Return the [X, Y] coordinate for the center point of the cell that contains the specified text.  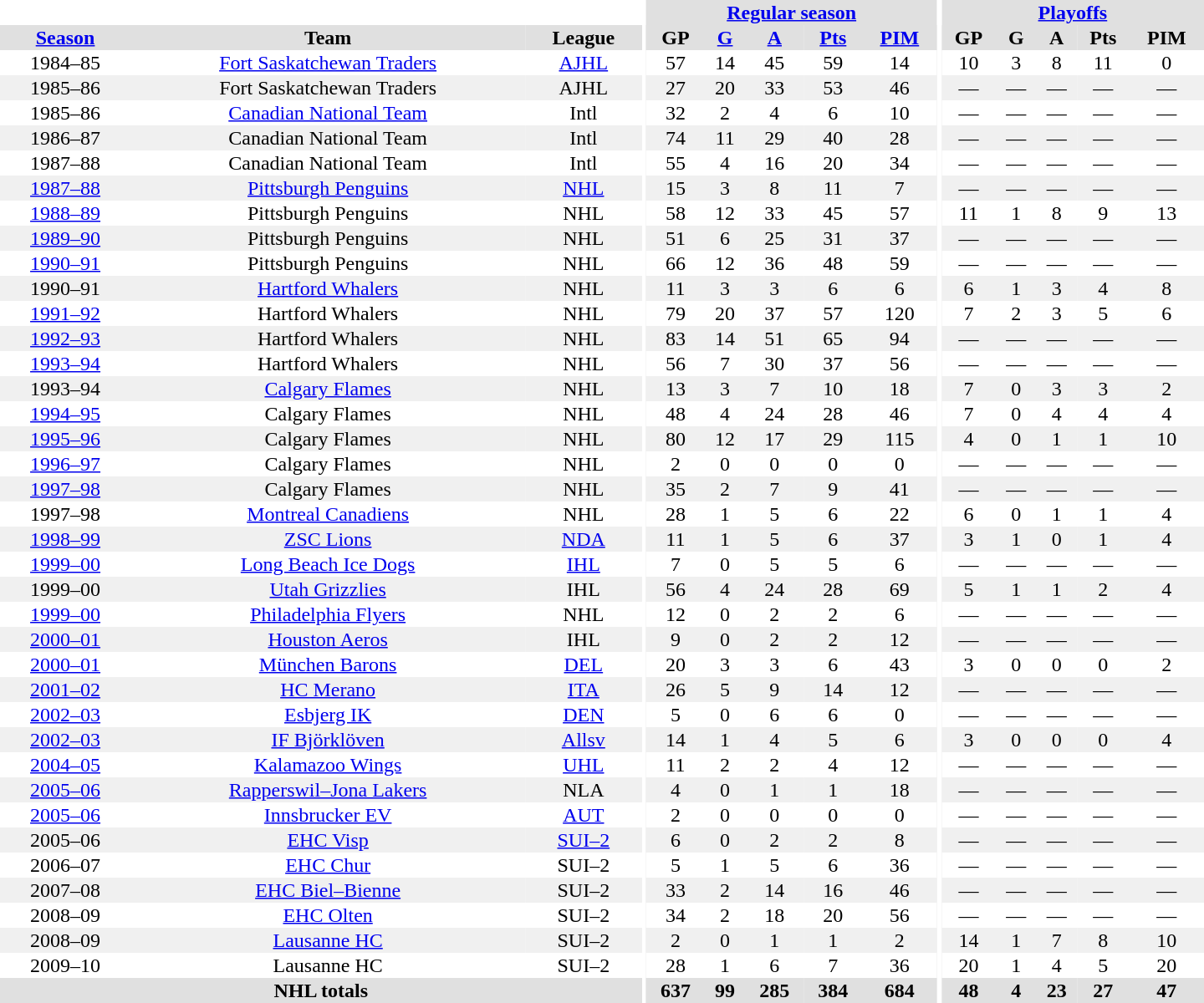
65 [833, 339]
74 [676, 138]
53 [833, 88]
Playoffs [1073, 13]
120 [900, 313]
1992–93 [65, 339]
15 [676, 188]
IF Björklöven [328, 740]
25 [774, 238]
AUT [584, 815]
1988–89 [65, 213]
35 [676, 489]
23 [1056, 990]
Season [65, 38]
17 [774, 439]
Long Beach Ice Dogs [328, 564]
2006–07 [65, 865]
München Barons [328, 664]
94 [900, 339]
83 [676, 339]
43 [900, 664]
EHC Biel–Bienne [328, 890]
1991–92 [65, 313]
58 [676, 213]
1989–90 [65, 238]
1996–97 [65, 464]
Rapperswil–Jona Lakers [328, 790]
2009–10 [65, 965]
1998–99 [65, 539]
NDA [584, 539]
41 [900, 489]
2007–08 [65, 890]
1984–85 [65, 63]
NHL totals [321, 990]
HC Merano [328, 690]
1986–87 [65, 138]
DEN [584, 715]
Houston Aeros [328, 639]
League [584, 38]
55 [676, 163]
22 [900, 514]
Innsbrucker EV [328, 815]
384 [833, 990]
EHC Olten [328, 915]
32 [676, 113]
80 [676, 439]
1994–95 [65, 414]
30 [774, 364]
Montreal Canadiens [328, 514]
Utah Grizzlies [328, 589]
115 [900, 439]
Kalamazoo Wings [328, 765]
99 [725, 990]
Regular season [792, 13]
2004–05 [65, 765]
NLA [584, 790]
69 [900, 589]
79 [676, 313]
31 [833, 238]
2001–02 [65, 690]
Philadelphia Flyers [328, 614]
637 [676, 990]
Esbjerg IK [328, 715]
285 [774, 990]
47 [1167, 990]
UHL [584, 765]
684 [900, 990]
Allsv [584, 740]
EHC Visp [328, 840]
Team [328, 38]
66 [676, 263]
ITA [584, 690]
1995–96 [65, 439]
26 [676, 690]
ZSC Lions [328, 539]
DEL [584, 664]
EHC Chur [328, 865]
40 [833, 138]
